Determine the (x, y) coordinate at the center of the cell enclosing the given text.  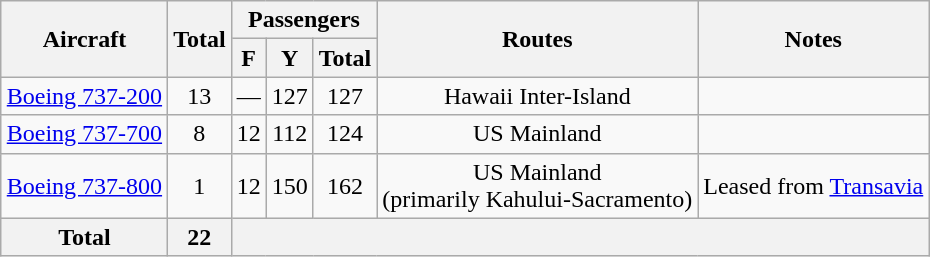
Routes (538, 39)
Aircraft (84, 39)
8 (200, 134)
Y (290, 58)
US Mainland (538, 134)
F (248, 58)
1 (200, 186)
124 (345, 134)
— (248, 96)
US Mainland(primarily Kahului-Sacramento) (538, 186)
Boeing 737-700 (84, 134)
112 (290, 134)
22 (200, 237)
Hawaii Inter-Island (538, 96)
Notes (814, 39)
13 (200, 96)
162 (345, 186)
Boeing 737-200 (84, 96)
Boeing 737-800 (84, 186)
Passengers (304, 20)
Leased from Transavia (814, 186)
150 (290, 186)
